Extract the (X, Y) coordinate from the center of the cell holding the provided text.  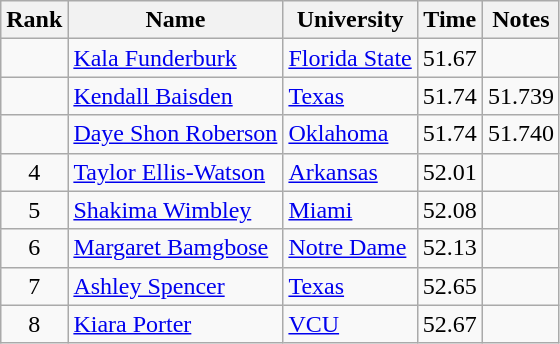
Kiara Porter (176, 324)
5 (34, 210)
Shakima Wimbley (176, 210)
Margaret Bamgbose (176, 248)
Notes (520, 20)
51.740 (520, 134)
52.67 (450, 324)
52.65 (450, 286)
4 (34, 172)
Daye Shon Roberson (176, 134)
Kala Funderburk (176, 58)
Oklahoma (350, 134)
51.67 (450, 58)
7 (34, 286)
Arkansas (350, 172)
52.08 (450, 210)
Florida State (350, 58)
Time (450, 20)
University (350, 20)
52.01 (450, 172)
Miami (350, 210)
8 (34, 324)
52.13 (450, 248)
Ashley Spencer (176, 286)
VCU (350, 324)
51.739 (520, 96)
Taylor Ellis-Watson (176, 172)
6 (34, 248)
Kendall Baisden (176, 96)
Notre Dame (350, 248)
Rank (34, 20)
Name (176, 20)
